Determine the (x, y) coordinate at the center of the cell enclosing the given text.  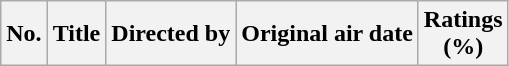
Title (76, 34)
Directed by (171, 34)
Original air date (328, 34)
No. (24, 34)
Ratings(%) (463, 34)
